Return (x, y) of the center of cell containing provided text 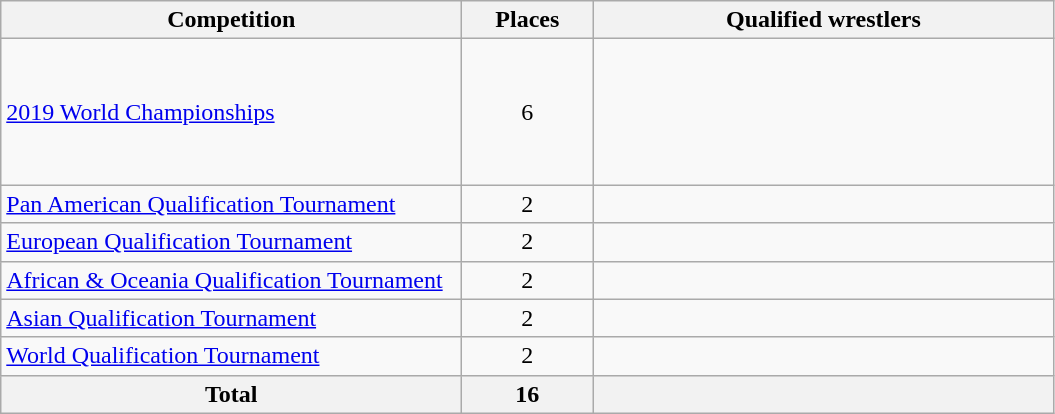
6 (528, 112)
Pan American Qualification Tournament (232, 204)
European Qualification Tournament (232, 242)
African & Oceania Qualification Tournament (232, 280)
Places (528, 20)
Total (232, 394)
Asian Qualification Tournament (232, 318)
Competition (232, 20)
16 (528, 394)
World Qualification Tournament (232, 356)
Qualified wrestlers (824, 20)
2019 World Championships (232, 112)
